Extract the (X, Y) coordinate from the center of the cell holding the provided text.  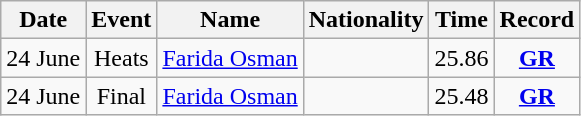
25.86 (462, 58)
Nationality (366, 20)
25.48 (462, 96)
Date (44, 20)
Time (462, 20)
Record (537, 20)
Heats (122, 58)
Name (230, 20)
Final (122, 96)
Event (122, 20)
